Search for the cell housing the specified text and yield its (X, Y) center coordinate. 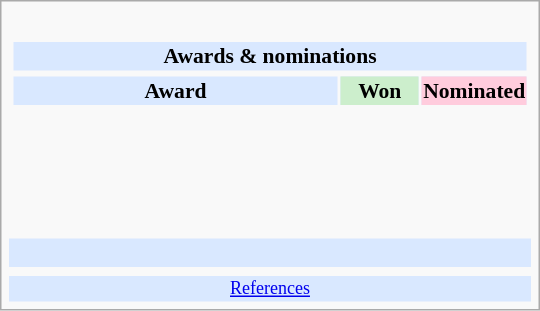
Awards & nominations (270, 56)
Won (380, 90)
Nominated (474, 90)
References (270, 289)
Award (175, 90)
Awards & nominations Award Won Nominated (270, 124)
